For the text-containing cell, return its midpoint in (x, y) coordinate format. 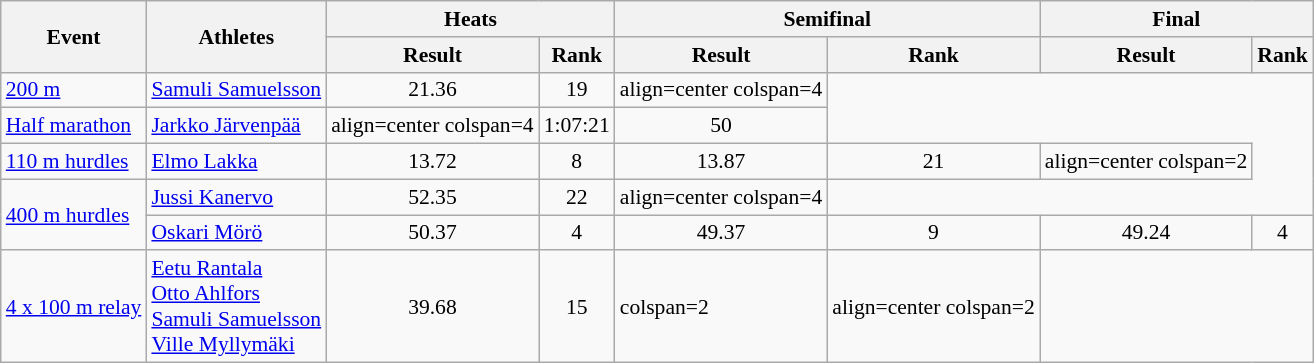
8 (577, 162)
Heats (470, 19)
Elmo Lakka (236, 162)
50 (721, 126)
400 m hurdles (74, 214)
50.37 (432, 233)
22 (577, 197)
39.68 (432, 307)
21 (933, 162)
Oskari Mörö (236, 233)
49.37 (721, 233)
4 x 100 m relay (74, 307)
Half marathon (74, 126)
Jussi Kanervo (236, 197)
19 (577, 90)
52.35 (432, 197)
49.24 (1146, 233)
Samuli Samuelsson (236, 90)
Eetu RantalaOtto AhlforsSamuli SamuelssonVille Myllymäki (236, 307)
9 (933, 233)
Jarkko Järvenpää (236, 126)
Athletes (236, 36)
Event (74, 36)
Final (1176, 19)
200 m (74, 90)
Semifinal (828, 19)
21.36 (432, 90)
110 m hurdles (74, 162)
1:07:21 (577, 126)
13.87 (721, 162)
15 (577, 307)
13.72 (432, 162)
colspan=2 (721, 307)
